Find where the given text appears and provide that cell's center as [x, y] coordinate. 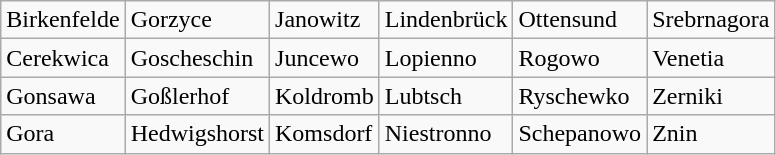
Znin [711, 134]
Lopienno [446, 58]
Rogowo [580, 58]
Lubtsch [446, 96]
Schepanowo [580, 134]
Venetia [711, 58]
Goscheschin [197, 58]
Lindenbrück [446, 20]
Srebrnagora [711, 20]
Gorzyce [197, 20]
Gonsawa [63, 96]
Ryschewko [580, 96]
Birkenfelde [63, 20]
Janowitz [325, 20]
Cerekwica [63, 58]
Ottensund [580, 20]
Juncewo [325, 58]
Zerniki [711, 96]
Hedwigshorst [197, 134]
Komsdorf [325, 134]
Koldromb [325, 96]
Niestronno [446, 134]
Gora [63, 134]
Goßlerhof [197, 96]
